For the text-containing cell, return its midpoint in (X, Y) coordinate format. 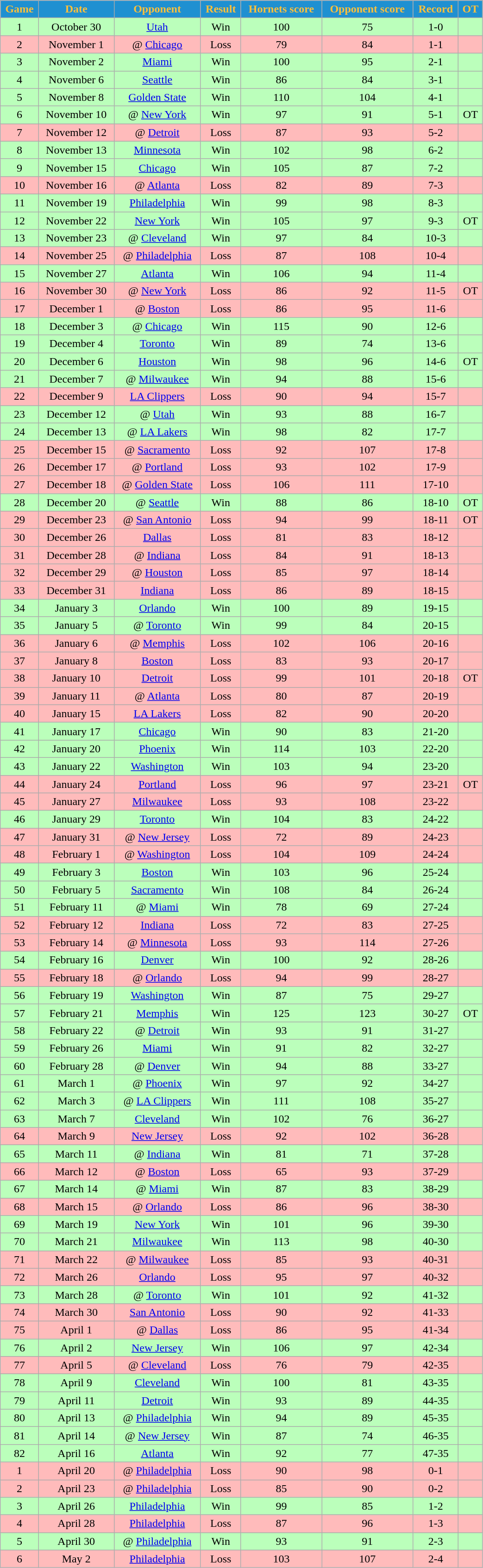
22-20 (436, 749)
November 10 (76, 115)
48 (19, 855)
May 2 (76, 1559)
11 (19, 203)
2-1 (436, 62)
31 (19, 555)
43-35 (436, 1383)
December 7 (76, 379)
44 (19, 784)
November 12 (76, 132)
17-7 (436, 432)
11-4 (436, 273)
21 (19, 379)
67 (19, 1189)
8 (19, 150)
November 2 (76, 62)
33 (19, 590)
14 (19, 256)
0-1 (436, 1471)
5-1 (436, 115)
@ Seattle (157, 502)
125 (281, 1013)
February 28 (76, 1066)
57 (19, 1013)
40 (19, 713)
February 26 (76, 1048)
18-14 (436, 573)
41 (19, 731)
March 9 (76, 1136)
January 27 (76, 802)
November 15 (76, 167)
20-15 (436, 626)
17 (19, 309)
36-27 (436, 1119)
25-24 (436, 872)
March 28 (76, 1295)
33-27 (436, 1066)
16-7 (436, 414)
Seattle (157, 80)
70 (19, 1242)
37 (19, 661)
April 23 (76, 1488)
@ Denver (157, 1066)
19 (19, 344)
109 (368, 855)
December 3 (76, 326)
17-8 (436, 449)
38 (19, 678)
February 3 (76, 872)
68 (19, 1207)
24-22 (436, 819)
February 12 (76, 925)
April 13 (76, 1418)
11-5 (436, 291)
23-21 (436, 784)
@ Golden State (157, 484)
December 6 (76, 361)
December 9 (76, 397)
Opponent score (368, 9)
20-19 (436, 696)
January 20 (76, 749)
39-30 (436, 1224)
Hornets score (281, 9)
41-32 (436, 1295)
55 (19, 978)
27-24 (436, 907)
45-35 (436, 1418)
December 15 (76, 449)
36 (19, 643)
34 (19, 608)
36-28 (436, 1136)
@ Phoenix (157, 1084)
December 18 (76, 484)
Record (436, 9)
43 (19, 766)
19-15 (436, 608)
66 (19, 1171)
@ Memphis (157, 643)
3-1 (436, 80)
42-34 (436, 1348)
38-30 (436, 1207)
18-11 (436, 520)
Minnesota (157, 150)
January 15 (76, 713)
LA Lakers (157, 713)
November 30 (76, 291)
April 20 (76, 1471)
42-35 (436, 1365)
March 30 (76, 1312)
27-25 (436, 925)
January 10 (76, 678)
15 (19, 273)
January 5 (76, 626)
18-13 (436, 555)
28-27 (436, 978)
20 (19, 361)
18 (19, 326)
@ LA Clippers (157, 1101)
9 (19, 167)
37-28 (436, 1154)
November 6 (76, 80)
16 (19, 291)
Sacramento (157, 890)
15-7 (436, 397)
10-4 (436, 256)
December 20 (76, 502)
40-31 (436, 1259)
62 (19, 1101)
29 (19, 520)
February 14 (76, 942)
April 9 (76, 1383)
@ Houston (157, 573)
5-2 (436, 132)
26 (19, 467)
November 23 (76, 238)
Game (19, 9)
8-3 (436, 203)
February 18 (76, 978)
December 26 (76, 538)
113 (281, 1242)
April 14 (76, 1436)
April 1 (76, 1330)
March 3 (76, 1101)
52 (19, 925)
January 3 (76, 608)
@ LA Lakers (157, 432)
18-10 (436, 502)
6-2 (436, 150)
Date (76, 9)
November 25 (76, 256)
46 (19, 819)
March 11 (76, 1154)
March 15 (76, 1207)
49 (19, 872)
March 7 (76, 1119)
@ Sacramento (157, 449)
1-1 (436, 44)
54 (19, 960)
110 (281, 97)
November 19 (76, 203)
2-4 (436, 1559)
115 (281, 326)
37-29 (436, 1171)
January 6 (76, 643)
14-6 (436, 361)
51 (19, 907)
35 (19, 626)
November 8 (76, 97)
73 (19, 1295)
25 (19, 449)
10 (19, 185)
Denver (157, 960)
February 5 (76, 890)
34-27 (436, 1084)
February 16 (76, 960)
23-20 (436, 766)
Dallas (157, 538)
January 17 (76, 731)
March 21 (76, 1242)
Result (220, 9)
November 27 (76, 273)
42 (19, 749)
20-17 (436, 661)
April 11 (76, 1401)
24 (19, 432)
@ Utah (157, 414)
April 26 (76, 1506)
45 (19, 802)
@ San Antonio (157, 520)
LA Clippers (157, 397)
22 (19, 397)
December 29 (76, 573)
December 1 (76, 309)
27-26 (436, 942)
23 (19, 414)
35-27 (436, 1101)
Phoenix (157, 749)
0-2 (436, 1488)
Portland (157, 784)
4-1 (436, 97)
15-6 (436, 379)
12 (19, 221)
January 8 (76, 661)
February 19 (76, 995)
32-27 (436, 1048)
@ Washington (157, 855)
February 22 (76, 1030)
47-35 (436, 1453)
64 (19, 1136)
December 4 (76, 344)
March 1 (76, 1084)
7-3 (436, 185)
Golden State (157, 97)
October 30 (76, 27)
23-22 (436, 802)
18-15 (436, 590)
47 (19, 837)
1-3 (436, 1524)
February 1 (76, 855)
20-18 (436, 678)
56 (19, 995)
63 (19, 1119)
39 (19, 696)
January 24 (76, 784)
13 (19, 238)
December 23 (76, 520)
April 28 (76, 1524)
November 16 (76, 185)
13-6 (436, 344)
1-0 (436, 27)
46-35 (436, 1436)
2-3 (436, 1541)
40-32 (436, 1277)
April 5 (76, 1365)
59 (19, 1048)
7 (19, 132)
January 22 (76, 766)
@ Portland (157, 467)
7-2 (436, 167)
41-34 (436, 1330)
61 (19, 1084)
44-35 (436, 1401)
28-26 (436, 960)
December 28 (76, 555)
24-24 (436, 855)
30 (19, 538)
April 16 (76, 1453)
December 31 (76, 590)
December 17 (76, 467)
20-16 (436, 643)
April 2 (76, 1348)
Houston (157, 361)
20-20 (436, 713)
17-10 (436, 484)
31-27 (436, 1030)
December 12 (76, 414)
March 26 (76, 1277)
December 13 (76, 432)
41-33 (436, 1312)
November 22 (76, 221)
29-27 (436, 995)
@ Minnesota (157, 942)
January 31 (76, 837)
San Antonio (157, 1312)
April 30 (76, 1541)
Opponent (157, 9)
18-12 (436, 538)
Utah (157, 27)
12-6 (436, 326)
17-9 (436, 467)
38-29 (436, 1189)
January 29 (76, 819)
30-27 (436, 1013)
February 21 (76, 1013)
January 11 (76, 696)
Memphis (157, 1013)
March 19 (76, 1224)
24-23 (436, 837)
53 (19, 942)
60 (19, 1066)
March 12 (76, 1171)
February 11 (76, 907)
40-30 (436, 1242)
50 (19, 890)
9-3 (436, 221)
21-20 (436, 731)
November 1 (76, 44)
10-3 (436, 238)
32 (19, 573)
26-24 (436, 890)
58 (19, 1030)
28 (19, 502)
27 (19, 484)
November 13 (76, 150)
1-2 (436, 1506)
@ Dallas (157, 1330)
123 (368, 1013)
March 14 (76, 1189)
March 22 (76, 1259)
11-6 (436, 309)
